Return the (x, y) coordinate for the center point of the cell that contains the specified text.  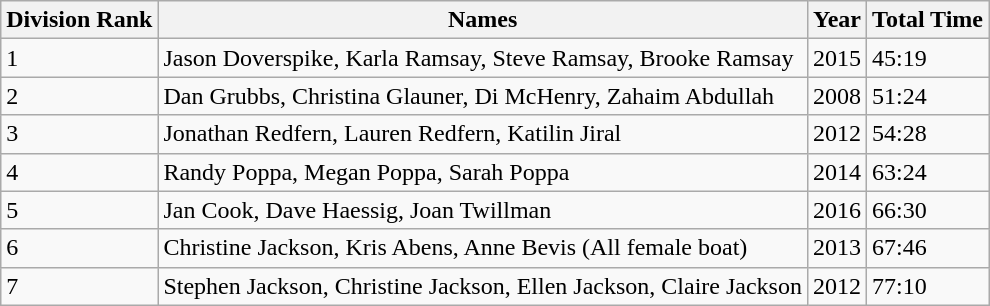
2013 (836, 248)
Jan Cook, Dave Haessig, Joan Twillman (483, 210)
Stephen Jackson, Christine Jackson, Ellen Jackson, Claire Jackson (483, 286)
1 (80, 58)
5 (80, 210)
2015 (836, 58)
Jason Doverspike, Karla Ramsay, Steve Ramsay, Brooke Ramsay (483, 58)
Names (483, 20)
66:30 (928, 210)
Division Rank (80, 20)
Dan Grubbs, Christina Glauner, Di McHenry, Zahaim Abdullah (483, 96)
Randy Poppa, Megan Poppa, Sarah Poppa (483, 172)
67:46 (928, 248)
2014 (836, 172)
7 (80, 286)
3 (80, 134)
45:19 (928, 58)
4 (80, 172)
2008 (836, 96)
Jonathan Redfern, Lauren Redfern, Katilin Jiral (483, 134)
Total Time (928, 20)
77:10 (928, 286)
51:24 (928, 96)
Year (836, 20)
2016 (836, 210)
2 (80, 96)
63:24 (928, 172)
6 (80, 248)
54:28 (928, 134)
Christine Jackson, Kris Abens, Anne Bevis (All female boat) (483, 248)
